Pinpoint the cell where the given text exists, returning its [X, Y] midpoint coordinate. 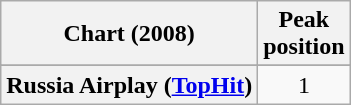
1 [304, 85]
Chart (2008) [130, 34]
Russia Airplay (TopHit) [130, 85]
Peakposition [304, 34]
